Locate the cell with the specified text and output its [x, y] center coordinate. 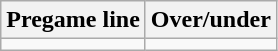
Over/under [210, 20]
Pregame line [74, 20]
